Search for the cell housing the specified text and yield its [x, y] center coordinate. 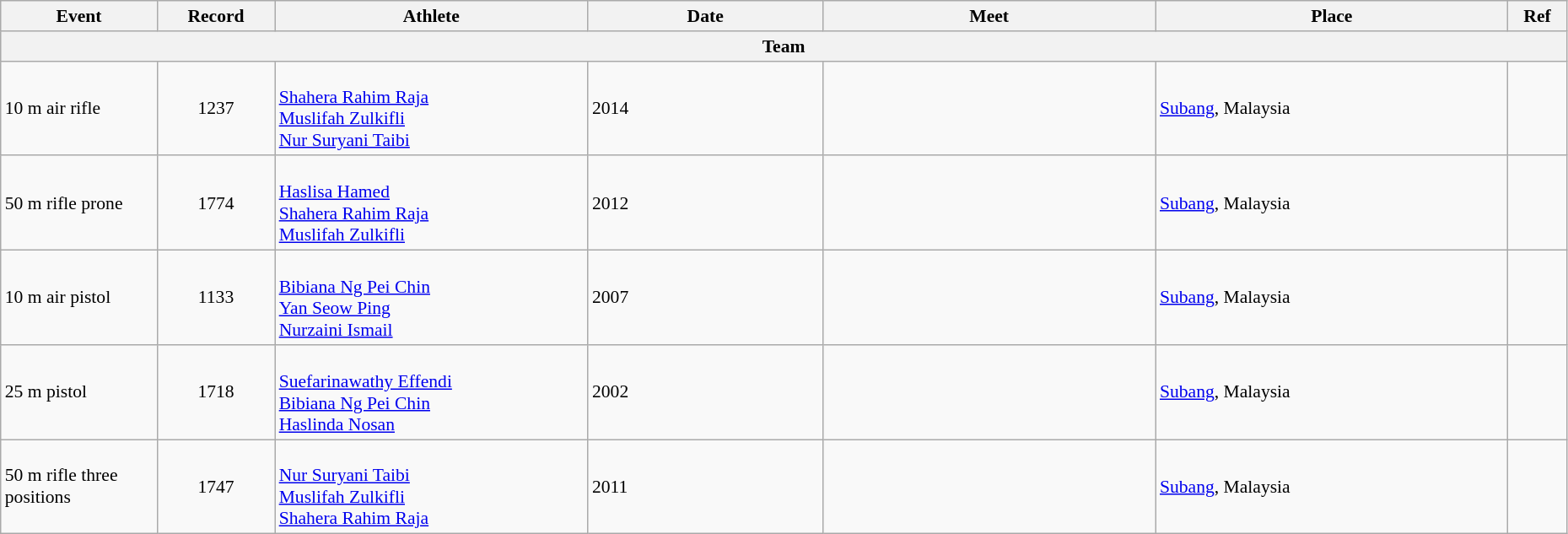
2011 [705, 487]
1774 [216, 203]
Shahera Rahim RajaMuslifah ZulkifliNur Suryani Taibi [432, 108]
Meet [989, 16]
Place [1332, 16]
1718 [216, 392]
Event [79, 16]
50 m rifle prone [79, 203]
Nur Suryani TaibiMuslifah ZulkifliShahera Rahim Raja [432, 487]
50 m rifle three positions [79, 487]
10 m air pistol [79, 298]
Date [705, 16]
25 m pistol [79, 392]
2002 [705, 392]
1237 [216, 108]
1133 [216, 298]
Suefarinawathy EffendiBibiana Ng Pei ChinHaslinda Nosan [432, 392]
2014 [705, 108]
2007 [705, 298]
Record [216, 16]
10 m air rifle [79, 108]
Bibiana Ng Pei ChinYan Seow PingNurzaini Ismail [432, 298]
2012 [705, 203]
Team [784, 46]
Ref [1538, 16]
Athlete [432, 16]
Haslisa HamedShahera Rahim RajaMuslifah Zulkifli [432, 203]
1747 [216, 487]
